Search for the cell housing the specified text and yield its [X, Y] center coordinate. 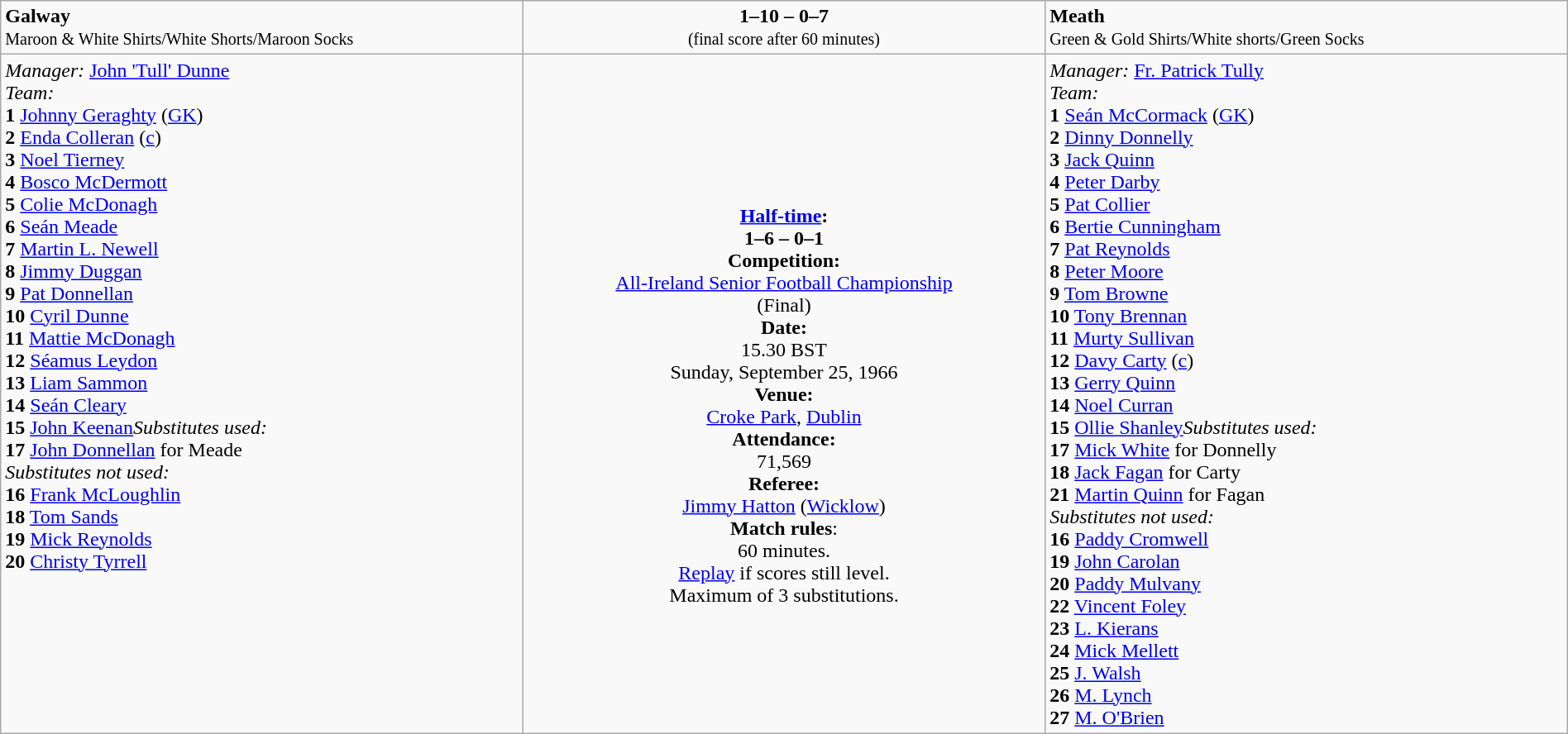
MeathGreen & Gold Shirts/White shorts/Green Socks [1307, 28]
1–10 – 0–7(final score after 60 minutes) [784, 28]
GalwayMaroon & White Shirts/White Shorts/Maroon Socks [262, 28]
